Find where the given text appears and provide that cell's center as (x, y) coordinate. 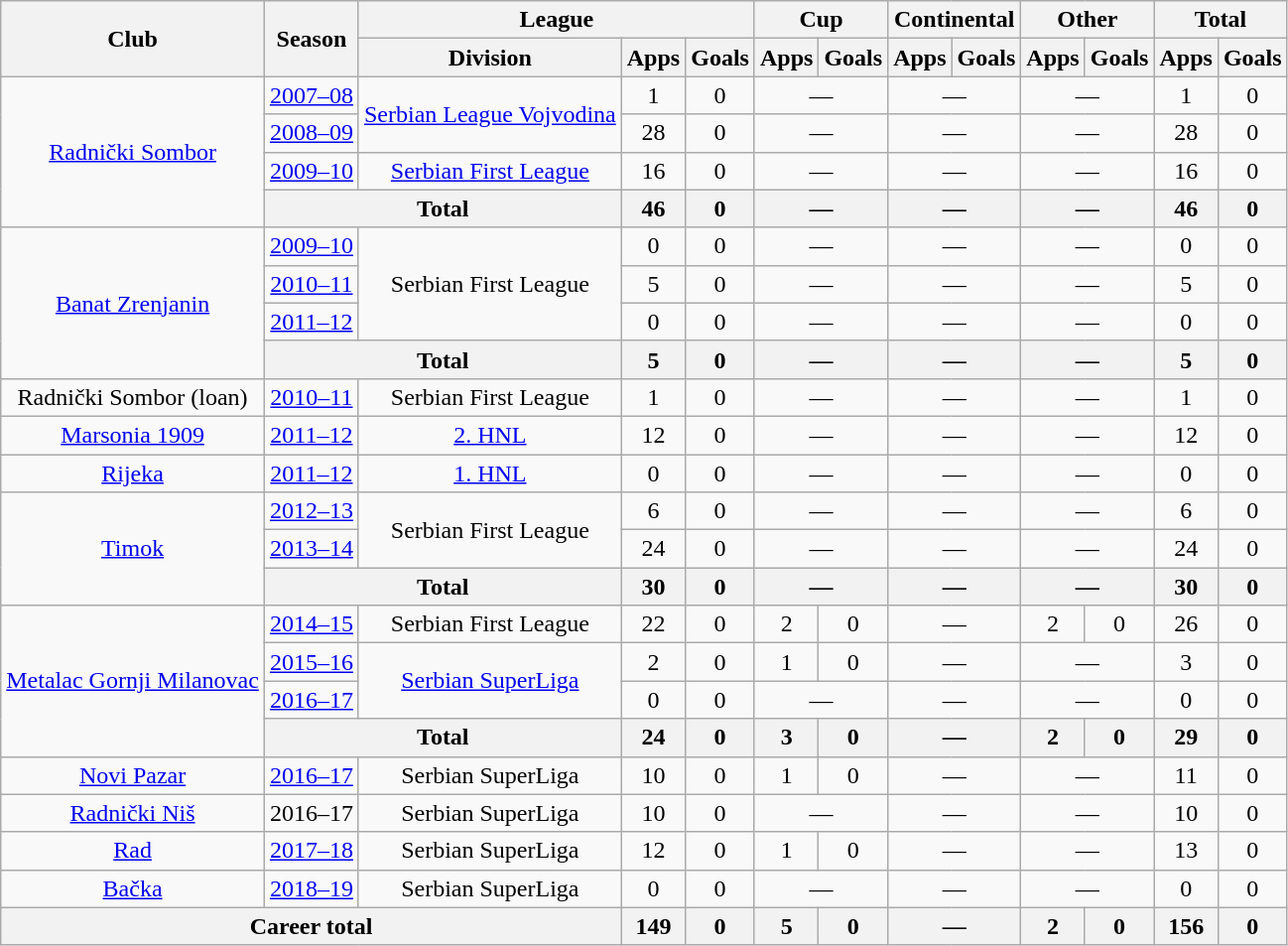
Career total (312, 926)
2008–09 (312, 133)
11 (1186, 775)
2017–18 (312, 851)
Season (312, 39)
Other (1088, 20)
2015–16 (312, 662)
29 (1186, 738)
Timok (133, 549)
13 (1186, 851)
2014–15 (312, 624)
1. HNL (490, 473)
156 (1186, 926)
2. HNL (490, 435)
149 (653, 926)
2018–19 (312, 888)
Continental (955, 20)
2007–08 (312, 95)
Radnički Sombor (loan) (133, 397)
Radnički Niš (133, 813)
Metalac Gornji Milanovac (133, 681)
Rijeka (133, 473)
Club (133, 39)
Novi Pazar (133, 775)
2012–13 (312, 511)
Marsonia 1909 (133, 435)
Serbian League Vojvodina (490, 114)
Cup (821, 20)
Rad (133, 851)
Division (490, 58)
Bačka (133, 888)
26 (1186, 624)
22 (653, 624)
Radnički Sombor (133, 152)
2013–14 (312, 549)
Banat Zrenjanin (133, 303)
League (556, 20)
